Return [x, y] of the center of cell containing provided text 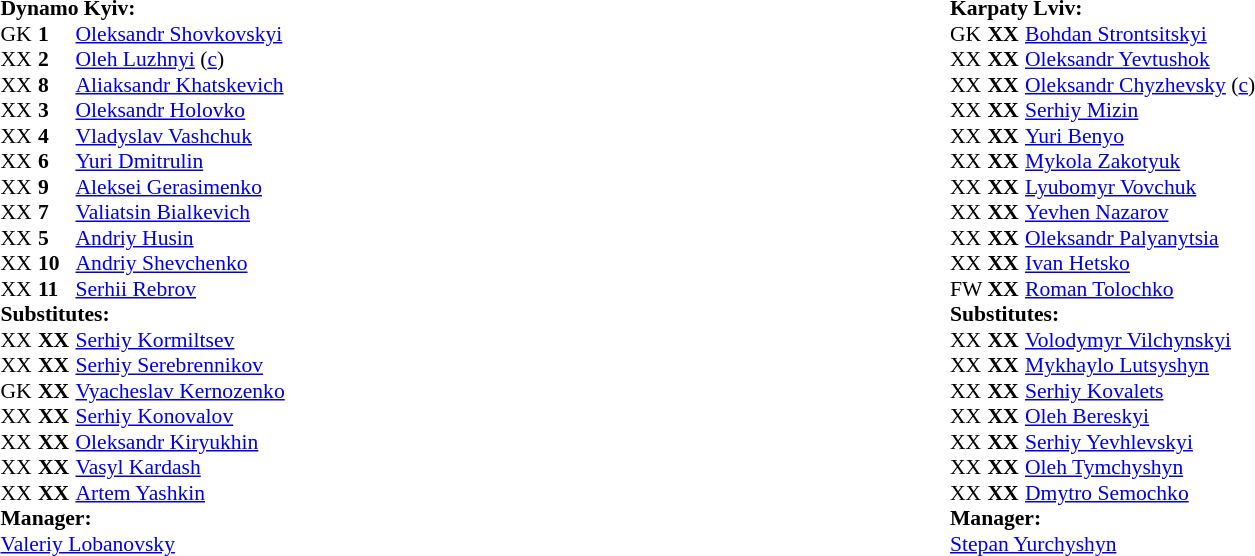
Oleksandr Shovkovskyi [180, 34]
Vyacheslav Kernozenko [180, 391]
8 [57, 85]
Serhiy Kormiltsev [180, 340]
Mykola Zakotyuk [1140, 161]
Artem Yashkin [180, 493]
Serhiy Serebrennikov [180, 365]
Valiatsin Bialkevich [180, 213]
Ivan Hetsko [1140, 263]
Aleksei Gerasimenko [180, 187]
Dmytro Semochko [1140, 493]
5 [57, 238]
Andriy Shevchenko [180, 263]
Oleksandr Yevtushok [1140, 59]
Oleh Luzhnyi (c) [180, 59]
Oleh Bereskyi [1140, 417]
Yevhen Nazarov [1140, 213]
Yuri Dmitrulin [180, 161]
6 [57, 161]
Roman Tolochko [1140, 289]
FW [969, 289]
Oleksandr Holovko [180, 111]
2 [57, 59]
1 [57, 34]
Serhiy Mizin [1140, 111]
Vasyl Kardash [180, 467]
Yuri Benyo [1140, 136]
Mykhaylo Lutsyshyn [1140, 365]
Vladyslav Vashchuk [180, 136]
Oleksandr Chyzhevsky (c) [1140, 85]
Oleksandr Palyanytsia [1140, 238]
3 [57, 111]
Bohdan Strontsitskyi [1140, 34]
Volodymyr Vilchynskyi [1140, 340]
Serhiy Kovalets [1140, 391]
10 [57, 263]
Lyubomyr Vovchuk [1140, 187]
Serhiy Yevhlevskyi [1140, 442]
Andriy Husin [180, 238]
Oleksandr Kiryukhin [180, 442]
4 [57, 136]
Serhiy Konovalov [180, 417]
Aliaksandr Khatskevich [180, 85]
7 [57, 213]
Serhii Rebrov [180, 289]
11 [57, 289]
9 [57, 187]
Oleh Tymchyshyn [1140, 467]
